Find where the given text appears and provide that cell's center as (X, Y) coordinate. 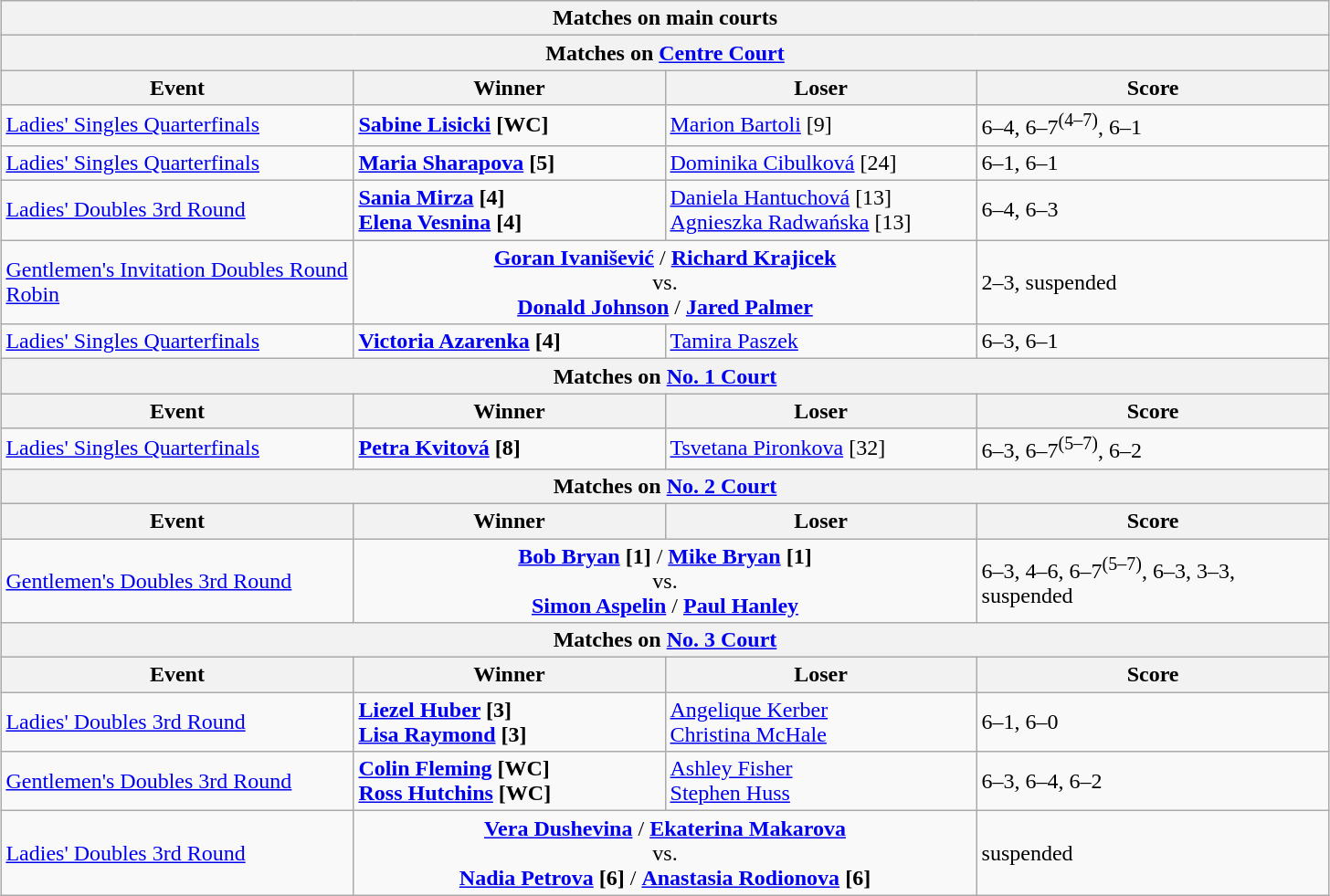
Goran Ivanišević / Richard Krajicekvs. Donald Johnson / Jared Palmer (665, 282)
Colin Fleming [WC] Ross Hutchins [WC] (510, 782)
6–3, 6–4, 6–2 (1153, 782)
Vera Dushevina / Ekaterina Makarovavs. Nadia Petrova [6] / Anastasia Rodionova [6] (665, 853)
Marion Bartoli [9] (820, 126)
Angelique Kerber Christina McHale (820, 722)
Bob Bryan [1] / Mike Bryan [1]vs. Simon Aspelin / Paul Hanley (665, 581)
Sabine Lisicki [WC] (510, 126)
Matches on No. 1 Court (665, 376)
2–3, suspended (1153, 282)
Tamira Paszek (820, 342)
6–4, 6–7(4–7), 6–1 (1153, 126)
Daniela Hantuchová [13] Agnieszka Radwańska [13] (820, 210)
suspended (1153, 853)
Dominika Cibulková [24] (820, 163)
Victoria Azarenka [4] (510, 342)
Matches on No. 2 Court (665, 486)
6–3, 6–1 (1153, 342)
Tsvetana Pironkova [32] (820, 449)
6–1, 6–0 (1153, 722)
Matches on main courts (665, 18)
6–1, 6–1 (1153, 163)
6–4, 6–3 (1153, 210)
6–3, 4–6, 6–7(5–7), 6–3, 3–3, suspended (1153, 581)
Matches on Centre Court (665, 53)
Ashley Fisher Stephen Huss (820, 782)
Liezel Huber [3] Lisa Raymond [3] (510, 722)
Maria Sharapova [5] (510, 163)
Petra Kvitová [8] (510, 449)
Gentlemen's Invitation Doubles Round Robin (177, 282)
6–3, 6–7(5–7), 6–2 (1153, 449)
Matches on No. 3 Court (665, 640)
Sania Mirza [4] Elena Vesnina [4] (510, 210)
